Detect which cell encompasses the target text, then output its (X, Y) center coordinate. 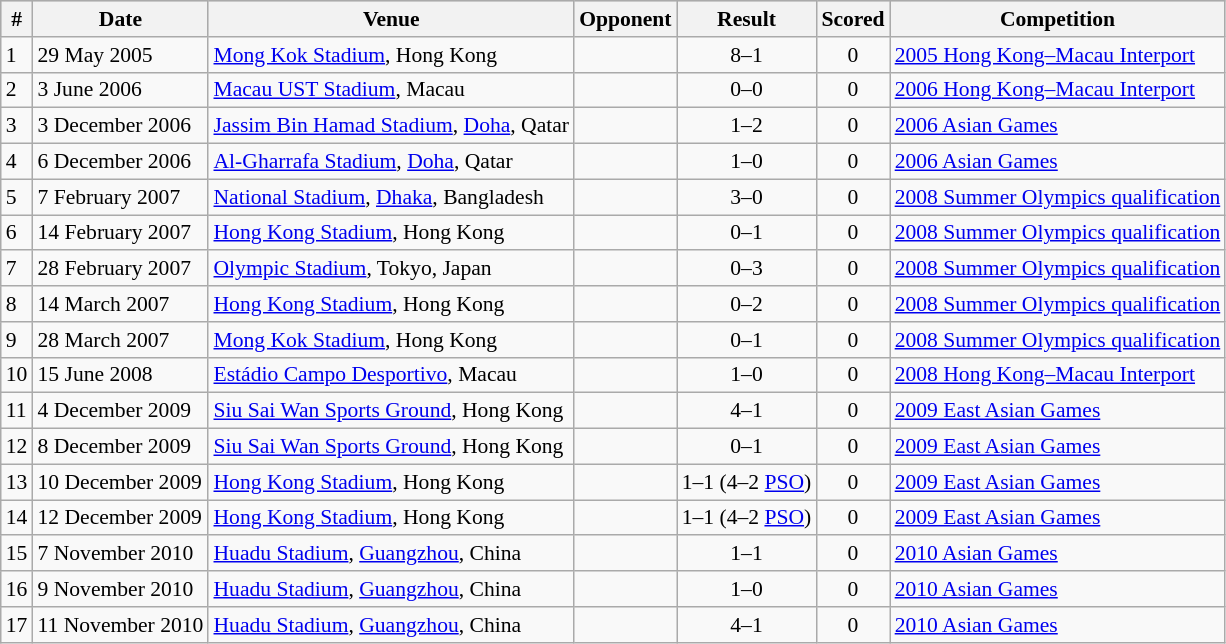
Scored (852, 19)
Jassim Bin Hamad Stadium, Doha, Qatar (391, 126)
15 June 2008 (120, 375)
14 March 2007 (120, 304)
14 February 2007 (120, 233)
10 (17, 375)
4 (17, 162)
8 December 2009 (120, 447)
0–3 (747, 269)
13 (17, 482)
3–0 (747, 197)
0–2 (747, 304)
8–1 (747, 55)
2005 Hong Kong–Macau Interport (1058, 55)
# (17, 19)
10 December 2009 (120, 482)
28 March 2007 (120, 340)
14 (17, 518)
17 (17, 625)
4 December 2009 (120, 411)
6 December 2006 (120, 162)
Opponent (626, 19)
2008 Hong Kong–Macau Interport (1058, 375)
11 November 2010 (120, 625)
29 May 2005 (120, 55)
Olympic Stadium, Tokyo, Japan (391, 269)
11 (17, 411)
12 December 2009 (120, 518)
9 (17, 340)
Estádio Campo Desportivo, Macau (391, 375)
5 (17, 197)
3 June 2006 (120, 90)
1 (17, 55)
7 November 2010 (120, 554)
Macau UST Stadium, Macau (391, 90)
9 November 2010 (120, 589)
1–2 (747, 126)
8 (17, 304)
3 December 2006 (120, 126)
16 (17, 589)
Date (120, 19)
2 (17, 90)
12 (17, 447)
1–1 (747, 554)
28 February 2007 (120, 269)
Result (747, 19)
15 (17, 554)
2006 Hong Kong–Macau Interport (1058, 90)
7 February 2007 (120, 197)
7 (17, 269)
0–0 (747, 90)
Al-Gharrafa Stadium, Doha, Qatar (391, 162)
3 (17, 126)
National Stadium, Dhaka, Bangladesh (391, 197)
6 (17, 233)
Competition (1058, 19)
Venue (391, 19)
